Extract the [X, Y] coordinate from the center of the cell holding the provided text.  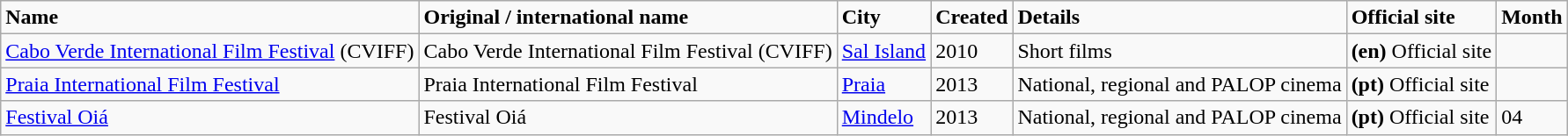
Praia [883, 84]
Created [971, 18]
City [883, 18]
Original / international name [628, 18]
Short films [1179, 51]
Mindelo [883, 118]
2010 [971, 51]
Name [209, 18]
04 [1532, 118]
(en) Official site [1422, 51]
Official site [1422, 18]
Month [1532, 18]
Details [1179, 18]
Sal Island [883, 51]
